From the cell containing the given text, extract its center point as [x, y] coordinate. 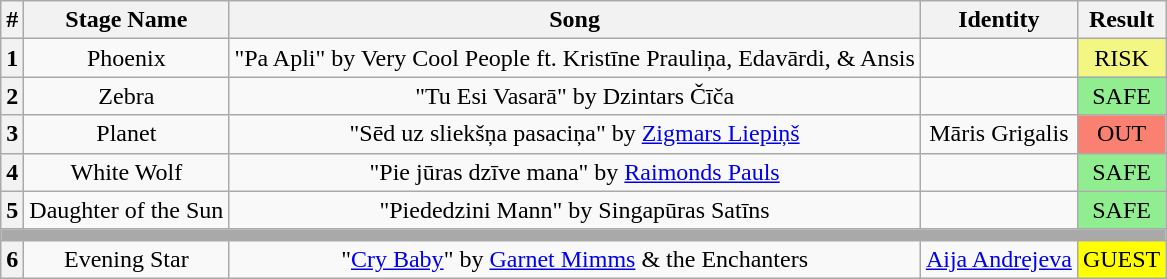
3 [12, 134]
Identity [998, 20]
White Wolf [126, 172]
"Tu Esi Vasarā" by Dzintars Čīča [575, 96]
RISK [1121, 58]
OUT [1121, 134]
Result [1121, 20]
"Cry Baby" by Garnet Mimms & the Enchanters [575, 259]
Phoenix [126, 58]
4 [12, 172]
1 [12, 58]
GUEST [1121, 259]
Stage Name [126, 20]
2 [12, 96]
Zebra [126, 96]
Song [575, 20]
Planet [126, 134]
Aija Andrejeva [998, 259]
5 [12, 210]
Māris Grigalis [998, 134]
Evening Star [126, 259]
Daughter of the Sun [126, 210]
"Piededzini Mann" by Singapūras Satīns [575, 210]
6 [12, 259]
"Sēd uz sliekšņa pasaciņa" by Zigmars Liepiņš [575, 134]
# [12, 20]
"Pa Apli" by Very Cool People ft. Kristīne Prauliņa, Edavārdi, & Ansis [575, 58]
"Pie jūras dzīve mana" by Raimonds Pauls [575, 172]
